Output the [x, y] coordinate of the center of the cell containing the given text.  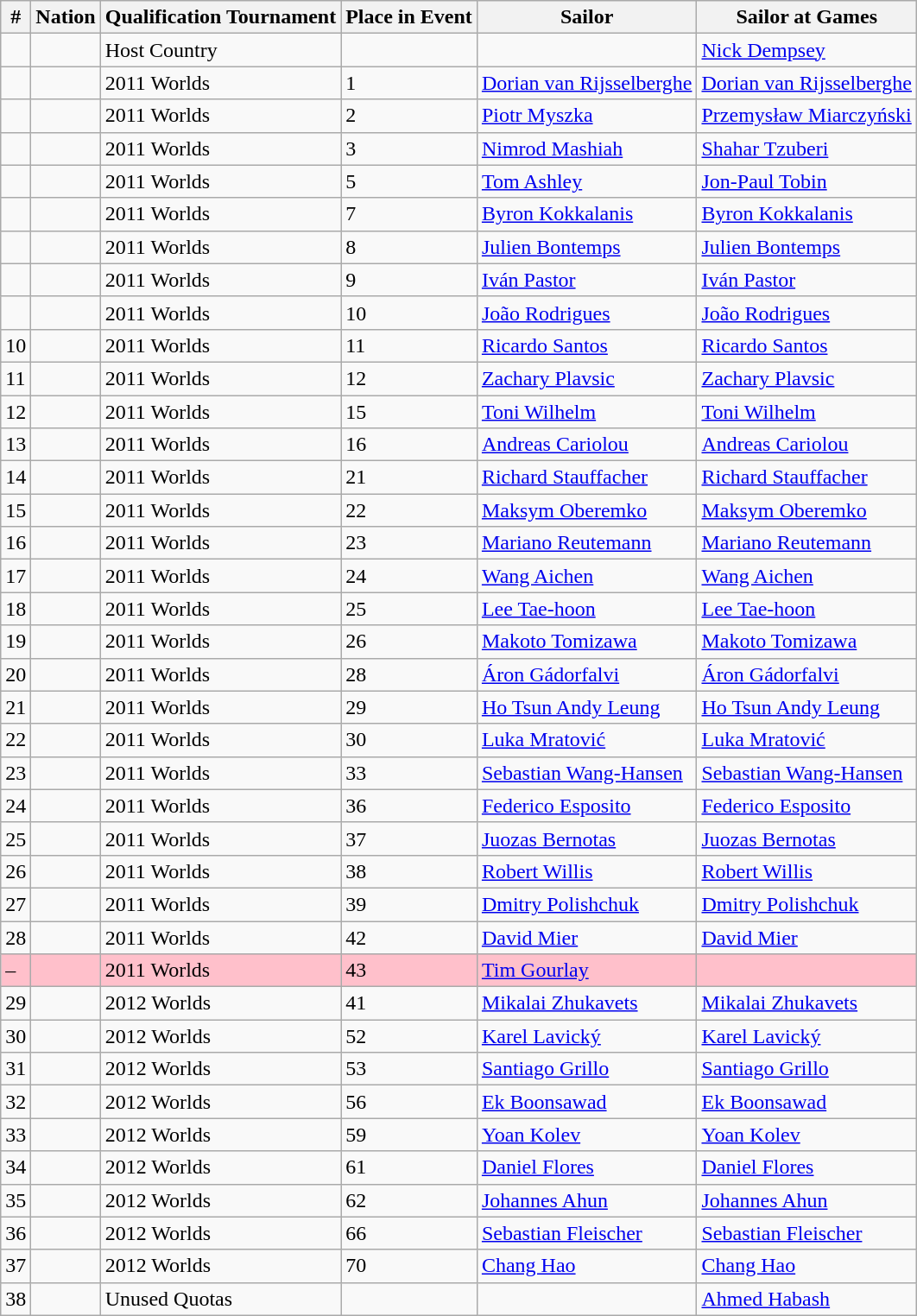
17 [16, 576]
41 [409, 1003]
7 [409, 214]
1 [409, 83]
Nation [66, 17]
32 [16, 1102]
3 [409, 149]
66 [409, 1233]
Tom Ashley [587, 181]
# [16, 17]
Ahmed Habash [806, 1299]
Tim Gourlay [587, 971]
Qualification Tournament [220, 17]
14 [16, 478]
– [16, 971]
31 [16, 1069]
19 [16, 642]
Host Country [220, 50]
62 [409, 1200]
Sailor at Games [806, 17]
39 [409, 904]
42 [409, 937]
Sailor [587, 17]
53 [409, 1069]
56 [409, 1102]
Piotr Myszka [587, 116]
Nick Dempsey [806, 50]
8 [409, 247]
70 [409, 1266]
5 [409, 181]
18 [16, 609]
35 [16, 1200]
34 [16, 1167]
27 [16, 904]
61 [409, 1167]
Nimrod Mashiah [587, 149]
13 [16, 445]
Place in Event [409, 17]
Jon-Paul Tobin [806, 181]
Unused Quotas [220, 1299]
52 [409, 1036]
43 [409, 971]
2 [409, 116]
59 [409, 1135]
9 [409, 280]
Przemysław Miarczyński [806, 116]
20 [16, 674]
Shahar Tzuberi [806, 149]
